Determine the (x, y) coordinate at the center of the cell enclosing the given text.  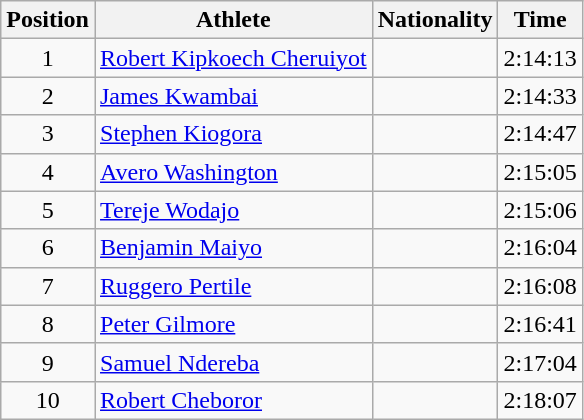
James Kwambai (233, 96)
2:15:06 (540, 210)
Samuel Ndereba (233, 362)
2:14:33 (540, 96)
2 (48, 96)
3 (48, 134)
9 (48, 362)
Peter Gilmore (233, 324)
2:14:13 (540, 58)
2:17:04 (540, 362)
Avero Washington (233, 172)
Position (48, 20)
10 (48, 400)
2:16:08 (540, 286)
Tereje Wodajo (233, 210)
4 (48, 172)
Time (540, 20)
8 (48, 324)
5 (48, 210)
2:15:05 (540, 172)
Athlete (233, 20)
Stephen Kiogora (233, 134)
2:18:07 (540, 400)
2:16:41 (540, 324)
Robert Kipkoech Cheruiyot (233, 58)
Benjamin Maiyo (233, 248)
2:16:04 (540, 248)
2:14:47 (540, 134)
Nationality (435, 20)
Ruggero Pertile (233, 286)
Robert Cheboror (233, 400)
7 (48, 286)
1 (48, 58)
6 (48, 248)
